Detect which cell encompasses the target text, then output its (x, y) center coordinate. 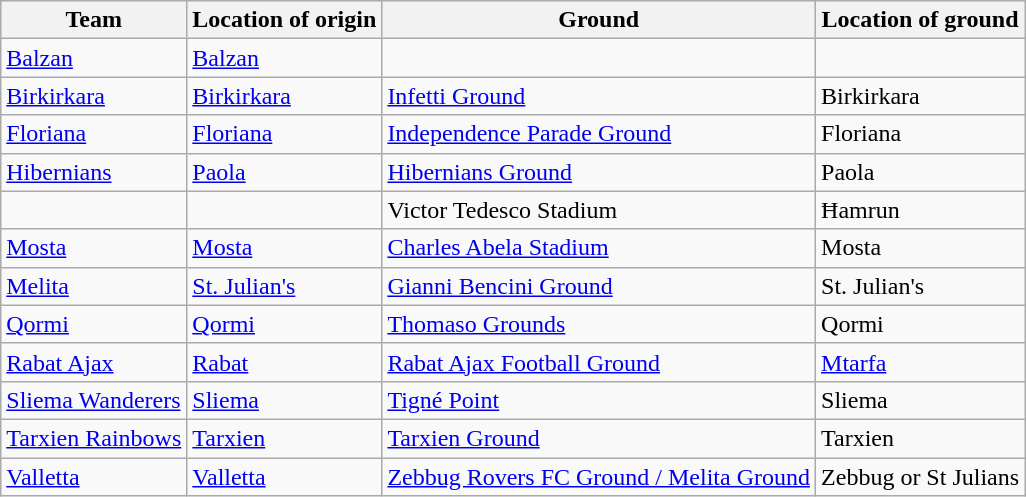
Infetti Ground (599, 96)
Tarxien Ground (599, 438)
Charles Abela Stadium (599, 248)
Independence Parade Ground (599, 134)
Rabat (284, 362)
Team (94, 20)
Hibernians Ground (599, 172)
Rabat Ajax (94, 362)
Hibernians (94, 172)
Ground (599, 20)
Mtarfa (920, 362)
Tarxien Rainbows (94, 438)
Location of ground (920, 20)
Gianni Bencini Ground (599, 286)
Thomaso Grounds (599, 324)
Rabat Ajax Football Ground (599, 362)
Sliema Wanderers (94, 400)
Zebbug or St Julians (920, 477)
Melita (94, 286)
Location of origin (284, 20)
Victor Tedesco Stadium (599, 210)
Zebbug Rovers FC Ground / Melita Ground (599, 477)
Tigné Point (599, 400)
Ħamrun (920, 210)
